Extract the (X, Y) coordinate from the center of the cell holding the provided text.  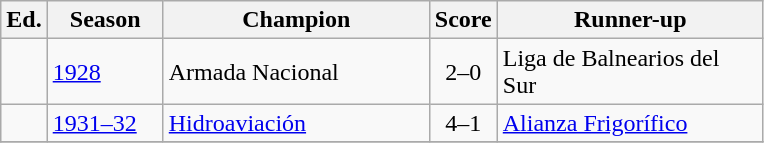
1931–32 (105, 123)
Runner-up (630, 20)
2–0 (463, 72)
Armada Nacional (296, 72)
Score (463, 20)
Ed. (24, 20)
1928 (105, 72)
Liga de Balnearios del Sur (630, 72)
Season (105, 20)
Hidroaviación (296, 123)
4–1 (463, 123)
Alianza Frigorífico (630, 123)
Champion (296, 20)
